Identify which cell holds the provided text, then report its (X, Y) central coordinate. 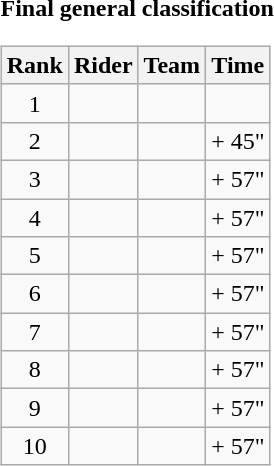
Rank (34, 65)
Rider (103, 65)
10 (34, 446)
4 (34, 217)
1 (34, 103)
Time (238, 65)
7 (34, 332)
8 (34, 370)
3 (34, 179)
Team (172, 65)
5 (34, 256)
9 (34, 408)
2 (34, 141)
+ 45" (238, 141)
6 (34, 294)
